Return (x, y) of the center of cell containing provided text 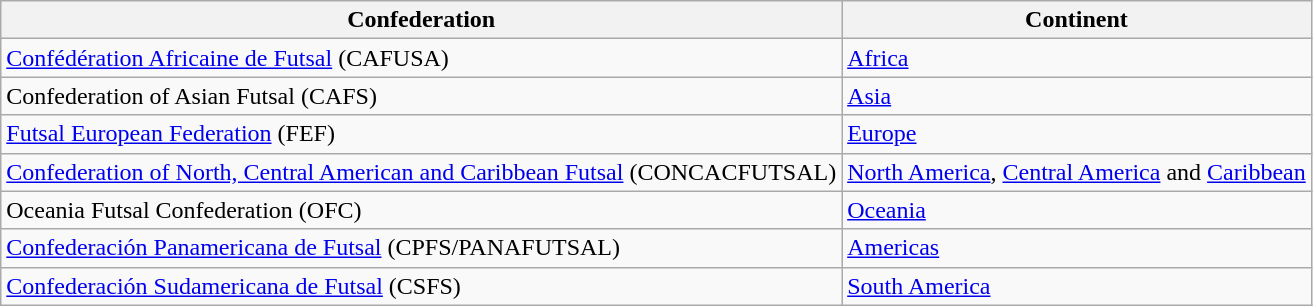
Confederación Sudamericana de Futsal (CSFS) (422, 286)
Confederation of North, Central American and Caribbean Futsal (CONCACFUTSAL) (422, 172)
Oceania Futsal Confederation (OFC) (422, 210)
Africa (1077, 58)
North America, Central America and Caribbean (1077, 172)
Europe (1077, 134)
Confederation of Asian Futsal (CAFS) (422, 96)
Americas (1077, 248)
Asia (1077, 96)
Futsal European Federation (FEF) (422, 134)
Oceania (1077, 210)
Confederation (422, 20)
South America (1077, 286)
Continent (1077, 20)
Confédération Africaine de Futsal (CAFUSA) (422, 58)
Confederación Panamericana de Futsal (CPFS/PANAFUTSAL) (422, 248)
